Determine the [X, Y] coordinate at the center of the cell enclosing the given text.  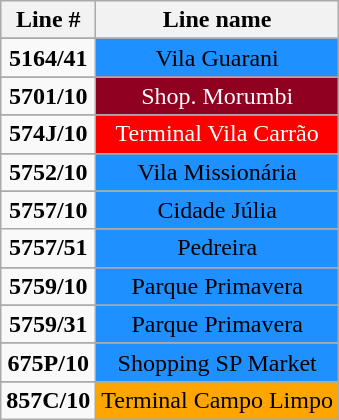
Cidade Júlia [218, 210]
857C/10 [48, 400]
5757/10 [48, 210]
5757/51 [48, 248]
Terminal Campo Limpo [218, 400]
5759/10 [48, 286]
574J/10 [48, 134]
Terminal Vila Carrão [218, 134]
Vila Guarani [218, 58]
Shopping SP Market [218, 362]
5752/10 [48, 172]
675P/10 [48, 362]
5759/31 [48, 324]
Line # [48, 20]
5701/10 [48, 96]
5164/41 [48, 58]
Pedreira [218, 248]
Vila Missionária [218, 172]
Line name [218, 20]
Shop. Morumbi [218, 96]
